Pinpoint the cell where the given text exists, returning its [X, Y] midpoint coordinate. 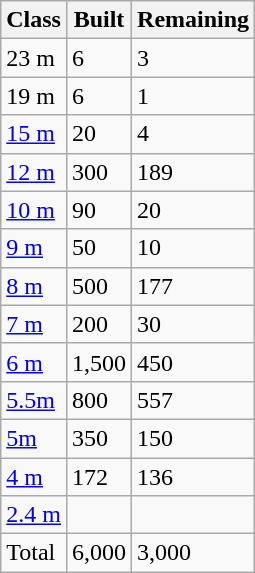
5m [34, 438]
3,000 [194, 553]
6 m [34, 362]
177 [194, 286]
23 m [34, 58]
2.4 m [34, 515]
30 [194, 324]
1 [194, 96]
189 [194, 172]
19 m [34, 96]
500 [98, 286]
800 [98, 400]
300 [98, 172]
4 [194, 134]
5.5m [34, 400]
10 m [34, 210]
50 [98, 248]
350 [98, 438]
Remaining [194, 20]
90 [98, 210]
150 [194, 438]
172 [98, 477]
Class [34, 20]
136 [194, 477]
12 m [34, 172]
8 m [34, 286]
9 m [34, 248]
7 m [34, 324]
450 [194, 362]
557 [194, 400]
200 [98, 324]
15 m [34, 134]
10 [194, 248]
Built [98, 20]
4 m [34, 477]
6,000 [98, 553]
Total [34, 553]
3 [194, 58]
1,500 [98, 362]
